From the cell containing the given text, extract its center point as [x, y] coordinate. 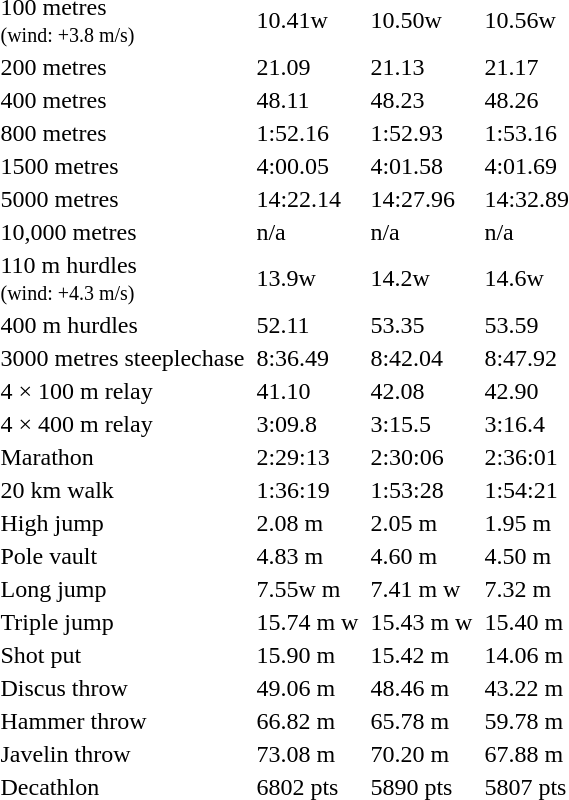
70.20 m [422, 754]
15.90 m [308, 655]
2:30:06 [422, 457]
4:01.58 [422, 166]
3:15.5 [422, 424]
8:36.49 [308, 358]
73.08 m [308, 754]
2:29:13 [308, 457]
53.35 [422, 325]
13.9w [308, 278]
8:42.04 [422, 358]
7.41 m w [422, 589]
2.08 m [308, 523]
1:52.16 [308, 133]
1:36:19 [308, 490]
4.60 m [422, 556]
14:22.14 [308, 199]
15.42 m [422, 655]
21.13 [422, 67]
7.55w m [308, 589]
4:00.05 [308, 166]
41.10 [308, 391]
66.82 m [308, 721]
14:27.96 [422, 199]
52.11 [308, 325]
49.06 m [308, 688]
4.83 m [308, 556]
42.08 [422, 391]
1:53:28 [422, 490]
1:52.93 [422, 133]
3:09.8 [308, 424]
2.05 m [422, 523]
48.46 m [422, 688]
15.74 m w [308, 622]
21.09 [308, 67]
14.2w [422, 278]
15.43 m w [422, 622]
65.78 m [422, 721]
48.23 [422, 100]
48.11 [308, 100]
